Search for the cell housing the specified text and yield its [x, y] center coordinate. 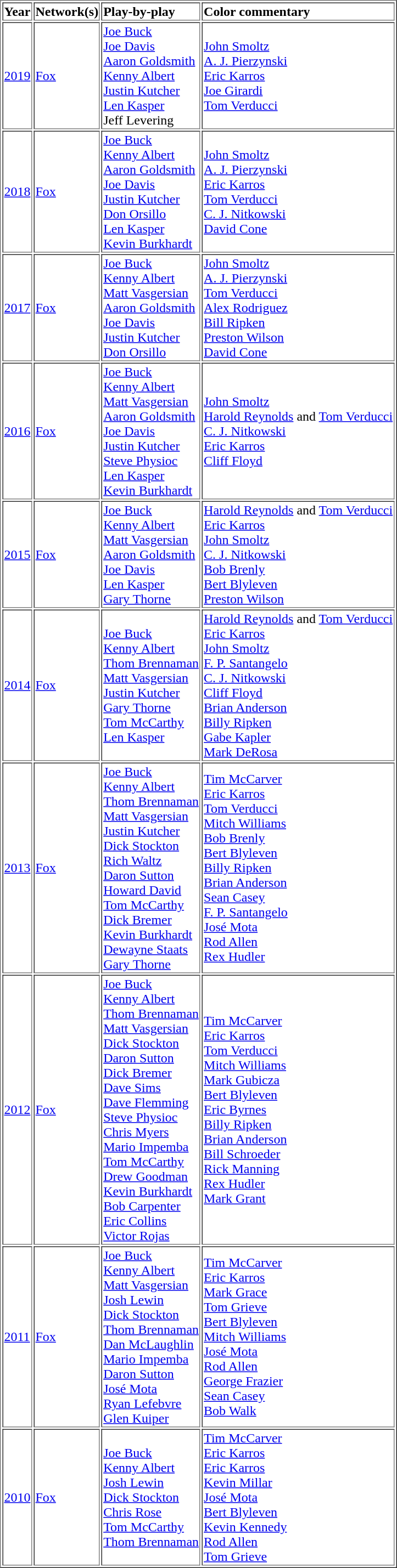
2011 [17, 1337]
2019 [17, 76]
Network(s) [67, 11]
2017 [17, 308]
Joe BuckKenny AlbertAaron GoldsmithJoe DavisJustin KutcherDon OrsilloLen KasperKevin Burkhardt [151, 191]
John SmoltzA. J. PierzynskiEric KarrosTom VerducciC. J. NitkowskiDavid Cone [298, 191]
2015 [17, 555]
2014 [17, 686]
Color commentary [298, 11]
Tim McCarverEric KarrosEric KarrosKevin MillarJosé MotaBert BlylevenKevin KennedyRod AllenTom Grieve [298, 1497]
Joe BuckKenny AlbertMatt VasgersianAaron GoldsmithJoe DavisLen KasperGary Thorne [151, 555]
Harold Reynolds and Tom VerducciEric KarrosJohn SmoltzC. J. NitkowskiBob BrenlyBert BlylevenPreston Wilson [298, 555]
Joe BuckKenny AlbertMatt VasgersianAaron GoldsmithJoe DavisJustin KutcherDon Orsillo [151, 308]
Joe BuckKenny AlbertThom BrennamanMatt VasgersianJustin KutcherGary ThorneTom McCarthyLen Kasper [151, 686]
Tim McCarverEric KarrosMark GraceTom GrieveBert BlylevenMitch WilliamsJosé MotaRod AllenGeorge FrazierSean CaseyBob Walk [298, 1337]
Joe BuckJoe DavisAaron GoldsmithKenny AlbertJustin KutcherLen KasperJeff Levering [151, 76]
Play-by-play [151, 11]
John SmoltzA. J. PierzynskiEric KarrosJoe GirardiTom Verducci [298, 76]
2012 [17, 1110]
John SmoltzA. J. PierzynskiTom VerducciAlex RodriguezBill RipkenPreston WilsonDavid Cone [298, 308]
Year [17, 11]
John SmoltzHarold Reynolds and Tom VerducciC. J. NitkowskiEric KarrosCliff Floyd [298, 431]
2010 [17, 1497]
Joe BuckKenny AlbertMatt VasgersianAaron GoldsmithJoe DavisJustin KutcherSteve PhysiocLen KasperKevin Burkhardt [151, 431]
2013 [17, 868]
2016 [17, 431]
2018 [17, 191]
Harold Reynolds and Tom VerducciEric KarrosJohn SmoltzF. P. SantangeloC. J. NitkowskiCliff FloydBrian AndersonBilly RipkenGabe KaplerMark DeRosa [298, 686]
Joe BuckKenny AlbertJosh LewinDick StocktonChris RoseTom McCarthyThom Brennaman [151, 1497]
Joe BuckKenny AlbertMatt VasgersianJosh LewinDick StocktonThom BrennamanDan McLaughlinMario ImpembaDaron SuttonJosé MotaRyan LefebvreGlen Kuiper [151, 1337]
